Return (x, y) of the center of cell containing provided text 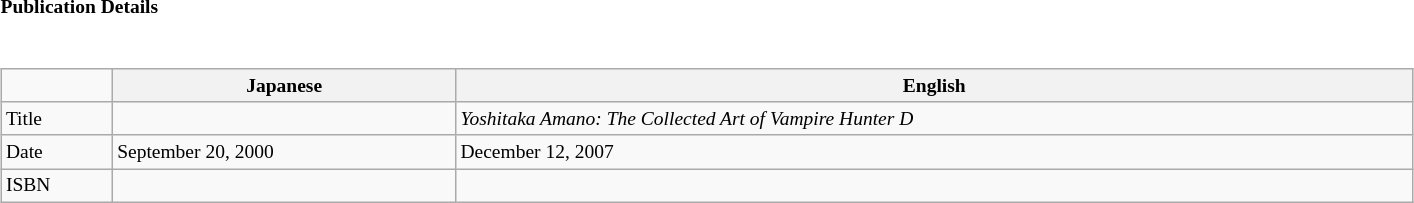
December 12, 2007 (934, 152)
Title (56, 118)
Japanese (284, 86)
ISBN (56, 186)
Yoshitaka Amano: The Collected Art of Vampire Hunter D (934, 118)
Date (56, 152)
English (934, 86)
September 20, 2000 (284, 152)
